Identify which cell holds the provided text, then report its [X, Y] central coordinate. 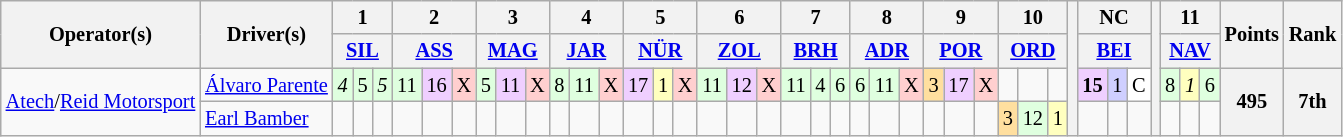
C [1138, 85]
2 [434, 17]
NAV [1190, 51]
Atech/Reid Motorsport [100, 102]
POR [961, 51]
Rank [1312, 34]
9 [961, 17]
7th [1312, 102]
BEI [1114, 51]
16 [437, 85]
Operator(s) [100, 34]
ORD [1033, 51]
Álvaro Parente [266, 85]
NÜR [660, 51]
495 [1252, 102]
Points [1252, 34]
Driver(s) [266, 34]
MAG [513, 51]
Earl Bamber [266, 118]
ASS [434, 51]
7 [816, 17]
SIL [363, 51]
10 [1033, 17]
JAR [587, 51]
ADR [887, 51]
BRH [816, 51]
15 [1092, 85]
NC [1114, 17]
ZOL [739, 51]
